For the text-containing cell, return its midpoint in [X, Y] coordinate format. 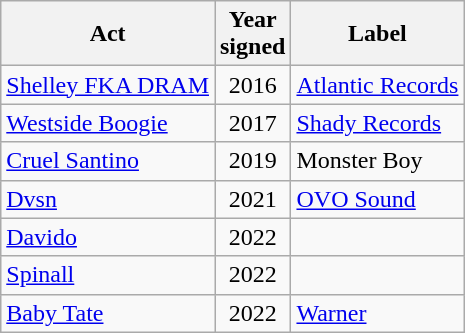
Spinall [108, 275]
Davido [108, 237]
Cruel Santino [108, 161]
Dvsn [108, 199]
Monster Boy [378, 161]
2021 [252, 199]
Shady Records [378, 123]
Westside Boogie [108, 123]
Label [378, 34]
Atlantic Records [378, 85]
OVO Sound [378, 199]
2016 [252, 85]
Warner [378, 313]
2019 [252, 161]
2017 [252, 123]
Shelley FKA DRAM [108, 85]
Year signed [252, 34]
Act [108, 34]
Baby Tate [108, 313]
